Locate the cell with the specified text and output its [x, y] center coordinate. 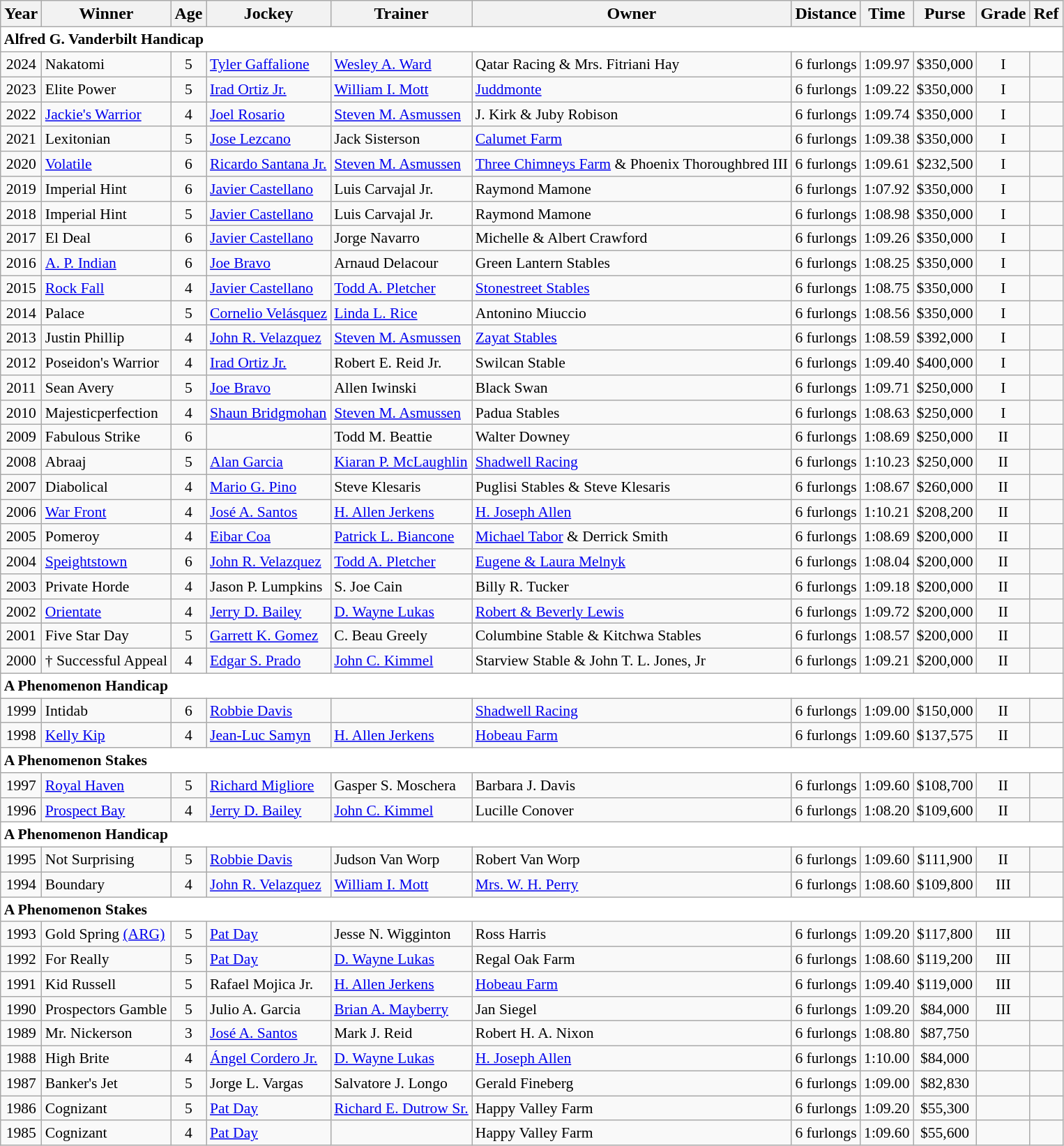
Winner [106, 14]
Year [21, 14]
1992 [21, 959]
Judson Van Worp [402, 859]
Three Chimneys Farm & Phoenix Thoroughbred III [632, 164]
Jack Sisterson [402, 139]
1996 [21, 810]
$87,750 [945, 1034]
1:08.98 [887, 213]
Robert Van Worp [632, 859]
Elite Power [106, 89]
Eugene & Laura Melnyk [632, 561]
1:10.23 [887, 462]
Ricardo Santana Jr. [268, 164]
1:07.92 [887, 189]
Volatile [106, 164]
$109,800 [945, 884]
1985 [21, 1133]
Jan Siegel [632, 1009]
1:08.25 [887, 263]
1:08.59 [887, 338]
Age [188, 14]
Jackie's Warrior [106, 114]
Barbara J. Davis [632, 785]
$137,575 [945, 735]
Owner [632, 14]
1:09.38 [887, 139]
Robert & Beverly Lewis [632, 611]
1:08.80 [887, 1034]
Prospect Bay [106, 810]
Garrett K. Gomez [268, 636]
1:08.75 [887, 288]
2018 [21, 213]
Richard Migliore [268, 785]
1993 [21, 934]
Gold Spring (ARG) [106, 934]
Ross Harris [632, 934]
Nakatomi [106, 64]
Robert E. Reid Jr. [402, 363]
$111,900 [945, 859]
Kiaran P. McLaughlin [402, 462]
1:09.22 [887, 89]
Edgar S. Prado [268, 661]
Diabolical [106, 487]
Jason P. Lumpkins [268, 587]
Julio A. Garcia [268, 1009]
† Successful Appeal [106, 661]
2009 [21, 437]
1:10.00 [887, 1058]
2007 [21, 487]
2012 [21, 363]
Starview Stable & John T. L. Jones, Jr [632, 661]
$82,830 [945, 1083]
Lucille Conover [632, 810]
1:09.21 [887, 661]
1:08.04 [887, 561]
$150,000 [945, 711]
$232,500 [945, 164]
1994 [21, 884]
Grade [1003, 14]
1999 [21, 711]
Gerald Fineberg [632, 1083]
Ángel Cordero Jr. [268, 1058]
Purse [945, 14]
1997 [21, 785]
Jockey [268, 14]
2000 [21, 661]
Michelle & Albert Crawford [632, 239]
Palace [106, 313]
$117,800 [945, 934]
$108,700 [945, 785]
2013 [21, 338]
2023 [21, 89]
Brian A. Mayberry [402, 1009]
$119,200 [945, 959]
Mario G. Pino [268, 487]
1989 [21, 1034]
2016 [21, 263]
Banker's Jet [106, 1083]
Juddmonte [632, 89]
$109,600 [945, 810]
2015 [21, 288]
Sean Avery [106, 388]
Columbine Stable & Kitchwa Stables [632, 636]
Cornelio Velásquez [268, 313]
2005 [21, 536]
$208,200 [945, 512]
2024 [21, 64]
Mrs. W. H. Perry [632, 884]
Mark J. Reid [402, 1034]
Justin Phillip [106, 338]
1990 [21, 1009]
1:08.57 [887, 636]
Pomeroy [106, 536]
El Deal [106, 239]
Salvatore J. Longo [402, 1083]
J. Kirk & Juby Robison [632, 114]
1:10.21 [887, 512]
Steve Klesaris [402, 487]
Joel Rosario [268, 114]
Majesticperfection [106, 412]
Lexitonian [106, 139]
1:08.56 [887, 313]
Regal Oak Farm [632, 959]
Rock Fall [106, 288]
Jorge Navarro [402, 239]
Distance [826, 14]
$260,000 [945, 487]
A. P. Indian [106, 263]
Alan Garcia [268, 462]
Michael Tabor & Derrick Smith [632, 536]
Arnaud Delacour [402, 263]
1:08.20 [887, 810]
$400,000 [945, 363]
$119,000 [945, 984]
Zayat Stables [632, 338]
For Really [106, 959]
1:08.63 [887, 412]
Prospectors Gamble [106, 1009]
1:09.26 [887, 239]
Todd M. Beattie [402, 437]
Gasper S. Moschera [402, 785]
Stonestreet Stables [632, 288]
1998 [21, 735]
2010 [21, 412]
Calumet Farm [632, 139]
2021 [21, 139]
2004 [21, 561]
Green Lantern Stables [632, 263]
2003 [21, 587]
War Front [106, 512]
2002 [21, 611]
Ref [1046, 14]
$55,600 [945, 1133]
Speightstown [106, 561]
2014 [21, 313]
Robert H. A. Nixon [632, 1034]
Royal Haven [106, 785]
1991 [21, 984]
2022 [21, 114]
2001 [21, 636]
Orientate [106, 611]
Tyler Gaffalione [268, 64]
1:09.74 [887, 114]
2008 [21, 462]
Intidab [106, 711]
Five Star Day [106, 636]
2006 [21, 512]
S. Joe Cain [402, 587]
3 [188, 1034]
1:09.61 [887, 164]
1988 [21, 1058]
Puglisi Stables & Steve Klesaris [632, 487]
1:09.97 [887, 64]
Black Swan [632, 388]
Kelly Kip [106, 735]
Jean-Luc Samyn [268, 735]
C. Beau Greely [402, 636]
Patrick L. Biancone [402, 536]
Linda L. Rice [402, 313]
1:09.72 [887, 611]
Boundary [106, 884]
Jesse N. Wigginton [402, 934]
High Brite [106, 1058]
Alfred G. Vanderbilt Handicap [531, 40]
1:09.18 [887, 587]
1:09.71 [887, 388]
1986 [21, 1108]
2020 [21, 164]
Abraaj [106, 462]
Walter Downey [632, 437]
Kid Russell [106, 984]
Eibar Coa [268, 536]
Mr. Nickerson [106, 1034]
Richard E. Dutrow Sr. [402, 1108]
Swilcan Stable [632, 363]
Jose Lezcano [268, 139]
Fabulous Strike [106, 437]
2019 [21, 189]
Trainer [402, 14]
Antonino Miuccio [632, 313]
Shaun Bridgmohan [268, 412]
1987 [21, 1083]
Poseidon's Warrior [106, 363]
2011 [21, 388]
Billy R. Tucker [632, 587]
Qatar Racing & Mrs. Fitriani Hay [632, 64]
$55,300 [945, 1108]
Allen Iwinski [402, 388]
1995 [21, 859]
Time [887, 14]
1:08.67 [887, 487]
$392,000 [945, 338]
Not Surprising [106, 859]
Rafael Mojica Jr. [268, 984]
Private Horde [106, 587]
2017 [21, 239]
Jorge L. Vargas [268, 1083]
Wesley A. Ward [402, 64]
Padua Stables [632, 412]
